Find where the given text appears and provide that cell's center as [x, y] coordinate. 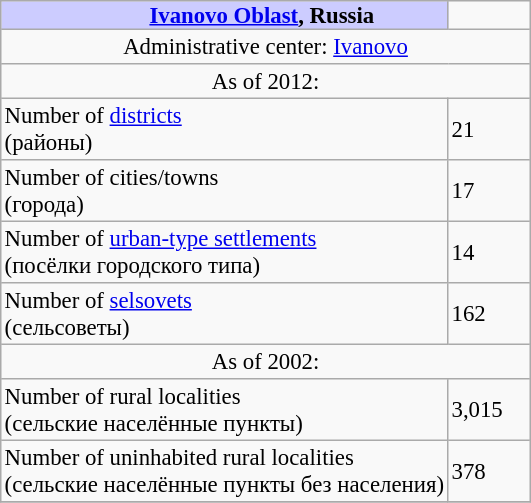
17 [489, 191]
Number of urban-type settlements(посёлки городского типа) [224, 252]
As of 2002: [266, 361]
378 [489, 471]
Number of selsovets(сельсоветы) [224, 314]
Number of cities/towns(города) [224, 191]
21 [489, 129]
Administrative center: Ivanovo [266, 46]
As of 2012: [266, 81]
Number of uninhabited rural localities(сельские населённые пункты без населения) [224, 471]
162 [489, 314]
Number of districts(районы) [224, 129]
3,015 [489, 410]
Ivanovo Oblast, Russia [224, 15]
14 [489, 252]
Number of rural localities(сельские населённые пункты) [224, 410]
